Search for the cell housing the specified text and yield its (X, Y) center coordinate. 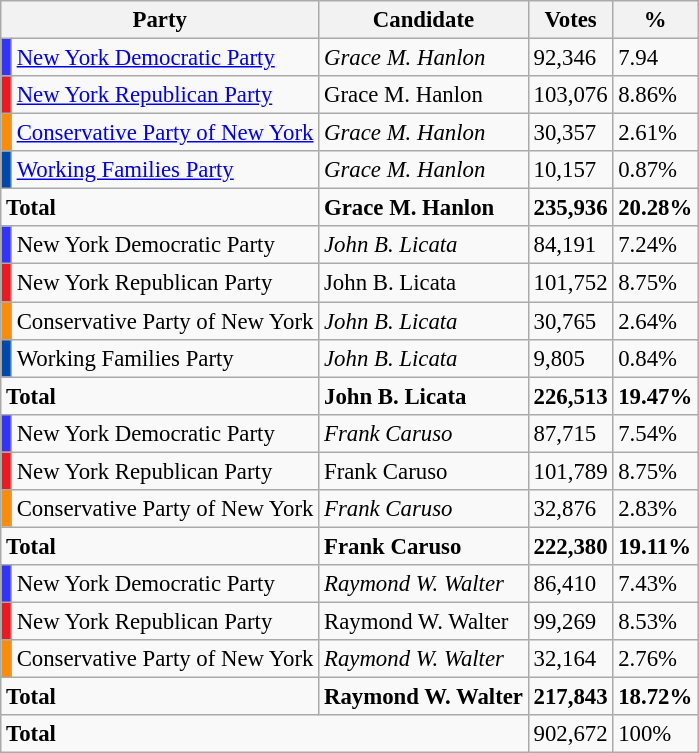
86,410 (570, 584)
9,805 (570, 358)
8.53% (656, 621)
19.47% (656, 396)
2.76% (656, 659)
235,936 (570, 208)
2.64% (656, 321)
103,076 (570, 95)
19.11% (656, 546)
226,513 (570, 396)
Candidate (424, 20)
217,843 (570, 697)
99,269 (570, 621)
Votes (570, 20)
20.28% (656, 208)
101,752 (570, 283)
2.83% (656, 509)
32,164 (570, 659)
2.61% (656, 133)
7.54% (656, 433)
8.86% (656, 95)
100% (656, 734)
101,789 (570, 471)
10,157 (570, 170)
7.94 (656, 58)
30,357 (570, 133)
Party (160, 20)
30,765 (570, 321)
84,191 (570, 245)
32,876 (570, 509)
7.24% (656, 245)
0.87% (656, 170)
0.84% (656, 358)
18.72% (656, 697)
% (656, 20)
87,715 (570, 433)
222,380 (570, 546)
7.43% (656, 584)
902,672 (570, 734)
92,346 (570, 58)
